Output the (x, y) coordinate of the center of the cell containing the given text.  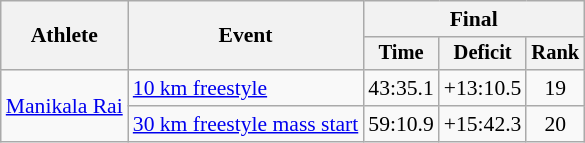
19 (555, 88)
Event (246, 36)
43:35.1 (400, 88)
Time (400, 54)
+15:42.3 (483, 124)
Final (474, 19)
59:10.9 (400, 124)
Manikala Rai (64, 106)
Rank (555, 54)
30 km freestyle mass start (246, 124)
Athlete (64, 36)
20 (555, 124)
10 km freestyle (246, 88)
+13:10.5 (483, 88)
Deficit (483, 54)
